Search for the cell housing the specified text and yield its [x, y] center coordinate. 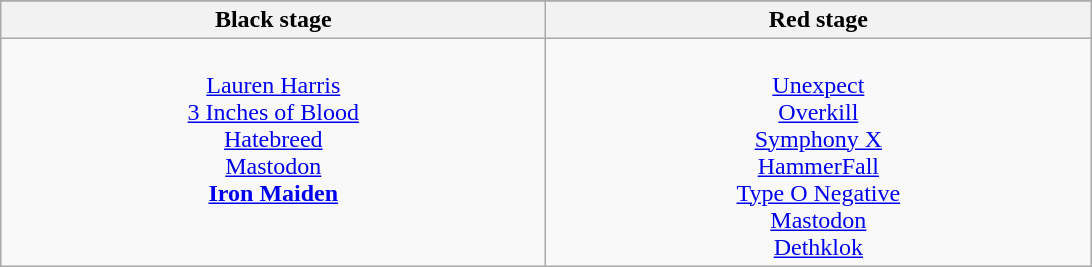
Unexpect Overkill Symphony X HammerFall Type O Negative Mastodon Dethklok [818, 152]
Black stage [274, 20]
Red stage [818, 20]
Lauren Harris 3 Inches of Blood Hatebreed Mastodon Iron Maiden [274, 152]
